Capture the cell that displays the provided text and extract its (X, Y) central coordinate. 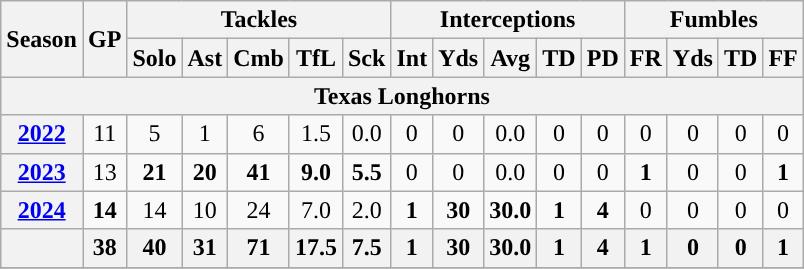
Season (42, 39)
20 (205, 172)
PD (602, 58)
71 (259, 248)
31 (205, 248)
Cmb (259, 58)
2022 (42, 134)
GP (104, 39)
17.5 (316, 248)
6 (259, 134)
2.0 (366, 210)
2024 (42, 210)
24 (259, 210)
1.5 (316, 134)
Solo (154, 58)
Fumbles (714, 20)
5 (154, 134)
Ast (205, 58)
Texas Longhorns (402, 96)
Interceptions (508, 20)
41 (259, 172)
7.5 (366, 248)
FR (646, 58)
38 (104, 248)
21 (154, 172)
FF (783, 58)
5.5 (366, 172)
Avg (510, 58)
Sck (366, 58)
Tackles (259, 20)
11 (104, 134)
10 (205, 210)
9.0 (316, 172)
7.0 (316, 210)
Int (412, 58)
TfL (316, 58)
2023 (42, 172)
40 (154, 248)
13 (104, 172)
